Capture the cell that displays the provided text and extract its (x, y) central coordinate. 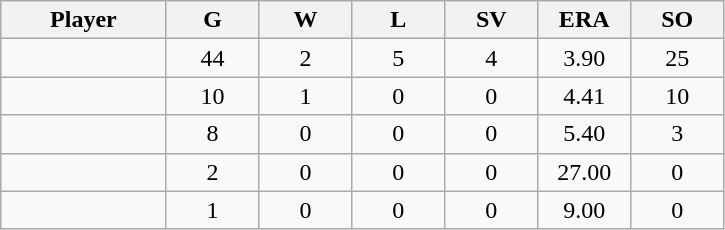
SO (678, 20)
ERA (584, 20)
L (398, 20)
8 (212, 134)
44 (212, 58)
4 (492, 58)
SV (492, 20)
W (306, 20)
3.90 (584, 58)
Player (84, 20)
3 (678, 134)
25 (678, 58)
G (212, 20)
5 (398, 58)
5.40 (584, 134)
4.41 (584, 96)
9.00 (584, 210)
27.00 (584, 172)
